Pinpoint the cell where the given text exists, returning its [x, y] midpoint coordinate. 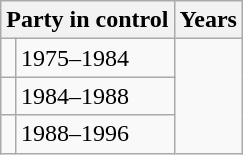
Party in control [88, 20]
Years [208, 20]
1988–1996 [94, 134]
1984–1988 [94, 96]
1975–1984 [94, 58]
